Find where the given text appears and provide that cell's center as [x, y] coordinate. 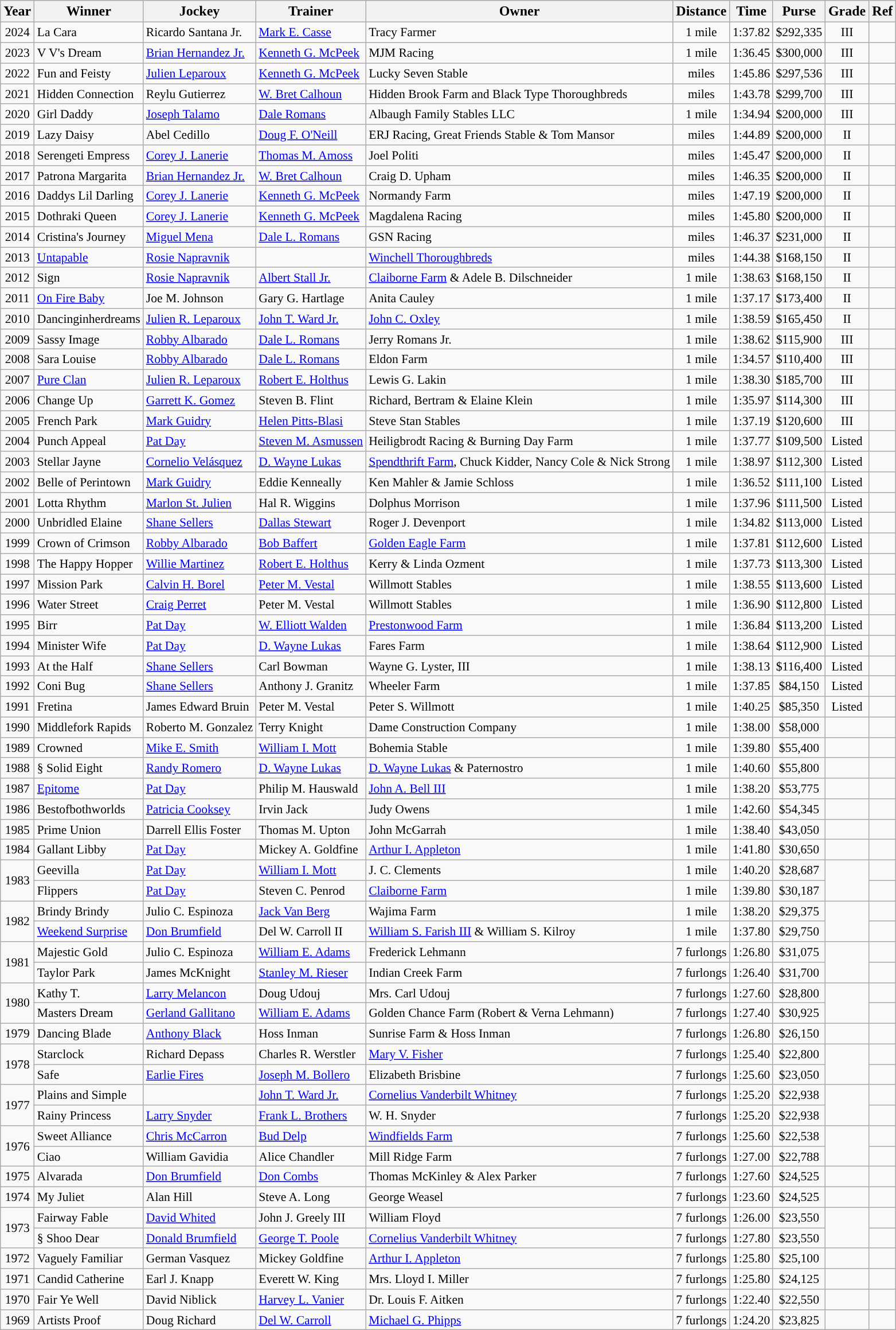
Terry Knight [311, 727]
Weekend Surprise [89, 931]
1:36.84 [751, 625]
Mrs. Lloyd I. Miller [519, 1279]
Geevilla [89, 870]
2005 [17, 421]
$165,450 [799, 319]
$43,050 [799, 829]
Earlie Fires [199, 1075]
2013 [17, 258]
Thomas M. Amoss [311, 155]
W. Elliott Walden [311, 625]
Bohemia Stable [519, 748]
Dallas Stewart [311, 523]
Indian Creek Farm [519, 973]
$29,750 [799, 931]
Belle of Perintown [89, 482]
La Cara [89, 33]
Julien Leparoux [199, 73]
2006 [17, 400]
$113,600 [799, 584]
1:35.97 [751, 400]
1:37.73 [751, 564]
Steven C. Penrod [311, 891]
2004 [17, 441]
$54,345 [799, 809]
1:36.45 [751, 53]
Prime Union [89, 829]
$30,650 [799, 850]
$28,687 [799, 870]
1990 [17, 727]
1:45.47 [751, 155]
1:25.40 [751, 1054]
1999 [17, 543]
Mike E. Smith [199, 748]
Willie Martinez [199, 564]
Harvey L. Vanier [311, 1300]
1:38.64 [751, 646]
John C. Oxley [519, 319]
$55,800 [799, 768]
Mary V. Fisher [519, 1054]
Thomas McKinley & Alex Parker [519, 1177]
Irvin Jack [311, 809]
German Vasquez [199, 1258]
1:37.81 [751, 543]
Rainy Princess [89, 1116]
Golden Eagle Farm [519, 543]
1971 [17, 1279]
1:22.40 [751, 1300]
1:37.19 [751, 421]
1:38.59 [751, 319]
Lewis G. Lakin [519, 380]
Safe [89, 1075]
2012 [17, 278]
Albert Stall Jr. [311, 278]
1:38.62 [751, 339]
1989 [17, 748]
George T. Poole [311, 1238]
$24,125 [799, 1279]
$58,000 [799, 727]
1:43.78 [751, 94]
Kerry & Linda Ozment [519, 564]
Mark E. Casse [311, 33]
Heiligbrodt Racing & Burning Day Farm [519, 441]
Del W. Carroll II [311, 931]
Grade [847, 11]
$30,925 [799, 1013]
Stanley M. Rieser [311, 973]
Richard Depass [199, 1054]
Lucky Seven Stable [519, 73]
Crowned [89, 748]
Punch Appeal [89, 441]
1:41.80 [751, 850]
Alan Hill [199, 1197]
1:34.94 [751, 114]
1:34.57 [751, 360]
Stellar Jayne [89, 462]
Wajima Farm [519, 911]
1:38.55 [751, 584]
George Weasel [519, 1197]
Birr [89, 625]
2020 [17, 114]
On Fire Baby [89, 298]
Daddys Lil Darling [89, 196]
1993 [17, 666]
2014 [17, 237]
Roger J. Devenport [519, 523]
Mrs. Carl Udouj [519, 993]
2003 [17, 462]
Sunrise Farm & Hoss Inman [519, 1033]
1:44.38 [751, 258]
Dothraki Queen [89, 216]
1972 [17, 1258]
2021 [17, 94]
Don Combs [311, 1177]
1:36.90 [751, 604]
Roberto M. Gonzalez [199, 727]
$31,075 [799, 952]
$31,700 [799, 973]
$25,100 [799, 1258]
$84,150 [799, 687]
Ref [883, 11]
$22,538 [799, 1136]
Fares Farm [519, 646]
Epitome [89, 789]
Artists Proof [89, 1320]
1:38.30 [751, 380]
$115,900 [799, 339]
Anthony Black [199, 1033]
Anita Cauley [519, 298]
Flippers [89, 891]
1997 [17, 584]
Coni Bug [89, 687]
1996 [17, 604]
Ken Mahler & Jamie Schloss [519, 482]
Steven M. Asmussen [311, 441]
Albaugh Family Stables LLC [519, 114]
Darrell Ellis Foster [199, 829]
1:34.82 [751, 523]
$30,187 [799, 891]
$185,700 [799, 380]
John A. Bell III [519, 789]
Mill Ridge Farm [519, 1156]
1992 [17, 687]
Lazy Daisy [89, 135]
Marlon St. Julien [199, 502]
1995 [17, 625]
Sara Louise [89, 360]
Prestonwood Farm [519, 625]
$113,300 [799, 564]
Trainer [311, 11]
2007 [17, 380]
$112,300 [799, 462]
$113,000 [799, 523]
Judy Owens [519, 809]
1977 [17, 1105]
Ciao [89, 1156]
Claiborne Farm [519, 891]
Majestic Gold [89, 952]
French Park [89, 421]
MJM Racing [519, 53]
Del W. Carroll [311, 1320]
1:37.96 [751, 502]
Joseph M. Bollero [311, 1075]
Fretina [89, 707]
1975 [17, 1177]
Cornelio Velásquez [199, 462]
1979 [17, 1033]
Dr. Louis F. Aitken [519, 1300]
Unbridled Elaine [89, 523]
The Happy Hopper [89, 564]
$116,400 [799, 666]
1:26.00 [751, 1218]
Elizabeth Brisbine [519, 1075]
$53,775 [799, 789]
Peter S. Willmott [519, 707]
Mission Park [89, 584]
2018 [17, 155]
Sign [89, 278]
Owner [519, 11]
1:45.86 [751, 73]
Normandy Farm [519, 196]
1:40.60 [751, 768]
Joseph Talamo [199, 114]
1988 [17, 768]
$112,900 [799, 646]
Jack Van Berg [311, 911]
$22,800 [799, 1054]
Dame Construction Company [519, 727]
Time [751, 11]
1987 [17, 789]
Ricardo Santana Jr. [199, 33]
Taylor Park [89, 973]
2008 [17, 360]
Chris McCarron [199, 1136]
Eldon Farm [519, 360]
Patrona Margarita [89, 175]
Joel Politi [519, 155]
1:40.20 [751, 870]
John J. Greely III [311, 1218]
Magdalena Racing [519, 216]
1973 [17, 1227]
$110,400 [799, 360]
1:47.19 [751, 196]
Kathy T. [89, 993]
1986 [17, 809]
1:37.82 [751, 33]
$26,150 [799, 1033]
Mickey A. Goldfine [311, 850]
2001 [17, 502]
Calvin H. Borel [199, 584]
$112,600 [799, 543]
David Niblick [199, 1300]
$292,335 [799, 33]
2024 [17, 33]
1978 [17, 1064]
Serengeti Empress [89, 155]
My Juliet [89, 1197]
1:36.52 [751, 482]
Carl Bowman [311, 666]
J. C. Clements [519, 870]
1:44.89 [751, 135]
1:38.63 [751, 278]
1:37.17 [751, 298]
Wheeler Farm [519, 687]
Hidden Brook Farm and Black Type Thoroughbreds [519, 94]
Dancing Blade [89, 1033]
James Edward Bruin [199, 707]
Cristina's Journey [89, 237]
William S. Farish III & William S. Kilroy [519, 931]
Distance [702, 11]
Dancinginherdreams [89, 319]
1976 [17, 1146]
Michael G. Phipps [519, 1320]
David Whited [199, 1218]
Hal R. Wiggins [311, 502]
2015 [17, 216]
Starclock [89, 1054]
Jerry Romans Jr. [519, 339]
1:27.00 [751, 1156]
1:46.35 [751, 175]
1:37.77 [751, 441]
1:27.40 [751, 1013]
1:38.97 [751, 462]
William Floyd [519, 1218]
Lotta Rhythm [89, 502]
GSN Racing [519, 237]
Richard, Bertram & Elaine Klein [519, 400]
Gary G. Hartlage [311, 298]
Garrett K. Gomez [199, 400]
1:37.80 [751, 931]
1:24.20 [751, 1320]
Reylu Gutierrez [199, 94]
$114,300 [799, 400]
$120,600 [799, 421]
1985 [17, 829]
W. H. Snyder [519, 1116]
Golden Chance Farm (Robert & Verna Lehmann) [519, 1013]
Plains and Simple [89, 1095]
Change Up [89, 400]
Earl J. Knapp [199, 1279]
William Gavidia [199, 1156]
$28,800 [799, 993]
Doug Udouj [311, 993]
1:40.25 [751, 707]
1980 [17, 1003]
Windfields Farm [519, 1136]
§ Solid Eight [89, 768]
Craig D. Upham [519, 175]
Masters Dream [89, 1013]
2002 [17, 482]
Claiborne Farm & Adele B. Dilschneider [519, 278]
Frederick Lehmann [519, 952]
Patricia Cooksey [199, 809]
2017 [17, 175]
Anthony J. Granitz [311, 687]
Minister Wife [89, 646]
§ Shoo Dear [89, 1238]
1:23.60 [751, 1197]
1991 [17, 707]
D. Wayne Lukas & Paternostro [519, 768]
Candid Catherine [89, 1279]
1983 [17, 880]
Gallant Libby [89, 850]
$23,050 [799, 1075]
Thomas M. Upton [311, 829]
2019 [17, 135]
Larry Melancon [199, 993]
1969 [17, 1320]
Alvarada [89, 1177]
Larry Snyder [199, 1116]
Frank L. Brothers [311, 1116]
Hoss Inman [311, 1033]
2023 [17, 53]
1974 [17, 1197]
$299,700 [799, 94]
1982 [17, 921]
1984 [17, 850]
Donald Brumfield [199, 1238]
Charles R. Werstler [311, 1054]
$231,000 [799, 237]
2010 [17, 319]
Abel Cedillo [199, 135]
2011 [17, 298]
$112,800 [799, 604]
Bob Baffert [311, 543]
1:27.80 [751, 1238]
Bud Delp [311, 1136]
Jockey [199, 11]
$111,500 [799, 502]
V V's Dream [89, 53]
Miguel Mena [199, 237]
Steve Stan Stables [519, 421]
ERJ Racing, Great Friends Stable & Tom Mansor [519, 135]
Bestofbothworlds [89, 809]
$111,100 [799, 482]
1998 [17, 564]
Sweet Alliance [89, 1136]
1:26.40 [751, 973]
Fun and Feisty [89, 73]
Eddie Kenneally [311, 482]
$22,550 [799, 1300]
Crown of Crimson [89, 543]
Water Street [89, 604]
Winner [89, 11]
Tracy Farmer [519, 33]
James McKnight [199, 973]
1:45.80 [751, 216]
1:46.37 [751, 237]
Gerland Gallitano [199, 1013]
Philip M. Hauswald [311, 789]
Randy Romero [199, 768]
1970 [17, 1300]
Steven B. Flint [311, 400]
$173,400 [799, 298]
Spendthrift Farm, Chuck Kidder, Nancy Cole & Nick Strong [519, 462]
$300,000 [799, 53]
Everett W. King [311, 1279]
$23,825 [799, 1320]
Helen Pitts-Blasi [311, 421]
Purse [799, 11]
2022 [17, 73]
1:38.40 [751, 829]
Hidden Connection [89, 94]
1:42.60 [751, 809]
Vaguely Familiar [89, 1258]
Dale Romans [311, 114]
Fairway Fable [89, 1218]
Doug F. O'Neill [311, 135]
1:37.85 [751, 687]
Winchell Thoroughbreds [519, 258]
Doug Richard [199, 1320]
Dolphus Morrison [519, 502]
Girl Daddy [89, 114]
$297,536 [799, 73]
Craig Perret [199, 604]
Brindy Brindy [89, 911]
1:38.00 [751, 727]
$113,200 [799, 625]
$55,400 [799, 748]
$109,500 [799, 441]
1981 [17, 962]
$85,350 [799, 707]
Year [17, 11]
$29,375 [799, 911]
Sassy Image [89, 339]
2009 [17, 339]
John McGarrah [519, 829]
Joe M. Johnson [199, 298]
$22,788 [799, 1156]
2016 [17, 196]
Alice Chandler [311, 1156]
Untapable [89, 258]
2000 [17, 523]
Mickey Goldfine [311, 1258]
Steve A. Long [311, 1197]
Middlefork Rapids [89, 727]
1:38.13 [751, 666]
Fair Ye Well [89, 1300]
1994 [17, 646]
At the Half [89, 666]
Wayne G. Lyster, III [519, 666]
Pure Clan [89, 380]
